Output the [x, y] coordinate of the center of the cell containing the given text.  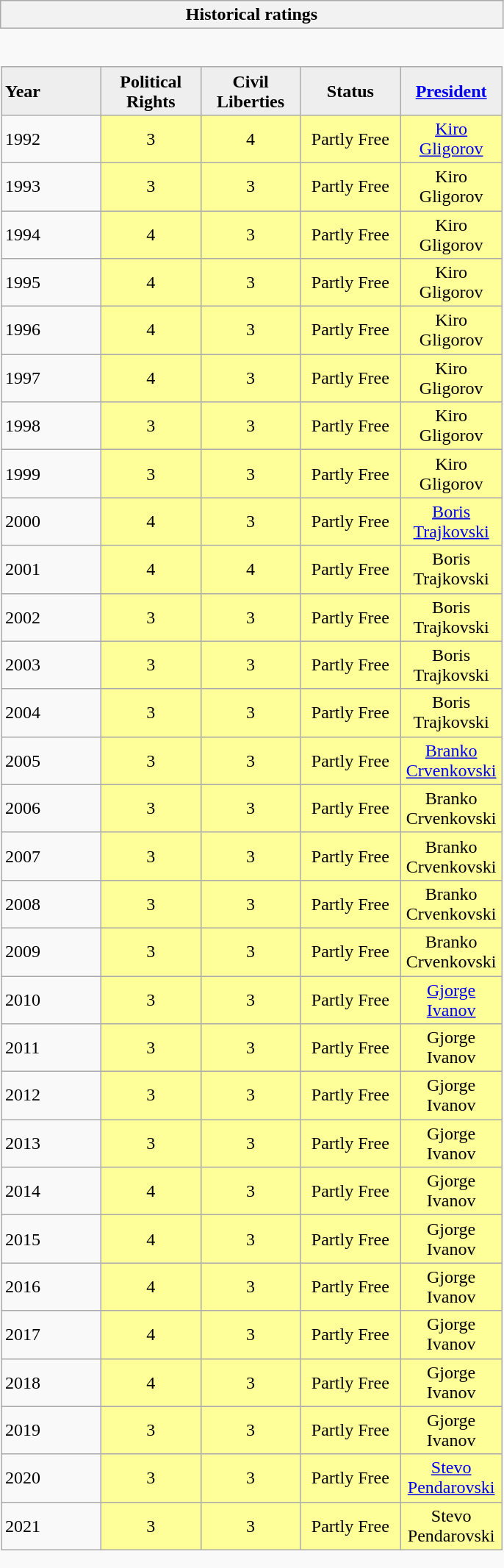
2002 [51, 617]
2014 [51, 1191]
1999 [51, 473]
2005 [51, 760]
1996 [51, 331]
2015 [51, 1239]
1992 [51, 138]
2000 [51, 522]
Civil Liberties [251, 91]
1994 [51, 234]
1997 [51, 378]
2018 [51, 1382]
2012 [51, 1095]
2016 [51, 1286]
Historical ratings [251, 15]
1998 [51, 426]
2017 [51, 1335]
2008 [51, 904]
2004 [51, 713]
1993 [51, 187]
2010 [51, 1000]
2001 [51, 569]
Political Rights [151, 91]
2003 [51, 665]
2009 [51, 951]
President [451, 91]
Status [350, 91]
Year [51, 91]
2020 [51, 1478]
2019 [51, 1431]
2007 [51, 856]
2011 [51, 1048]
2006 [51, 809]
1995 [51, 282]
2021 [51, 1526]
2013 [51, 1144]
